Detect which cell encompasses the target text, then output its (X, Y) center coordinate. 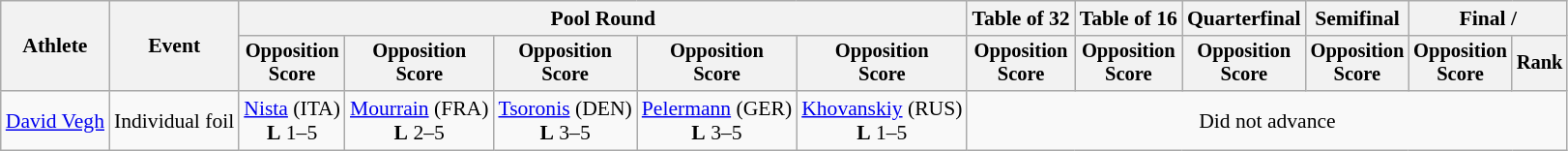
Table of 16 (1129, 18)
Individual foil (174, 120)
Quarterfinal (1244, 18)
Did not advance (1266, 120)
Pool Round (603, 18)
Mourrain (FRA) L 2–5 (420, 120)
Rank (1540, 64)
Nista (ITA) L 1–5 (292, 120)
Final / (1488, 18)
Event (174, 46)
Athlete (55, 46)
Semifinal (1357, 18)
Pelermann (GER) L 3–5 (717, 120)
David Vegh (55, 120)
Tsoronis (DEN) L 3–5 (565, 120)
Table of 32 (1021, 18)
Khovanskiy (RUS) L 1–5 (882, 120)
